Scan for the cell matching the given text and deliver its [x, y] coordinate at center. 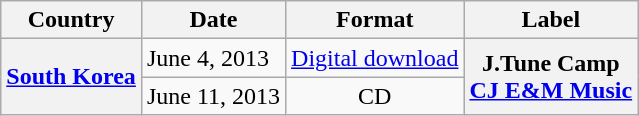
Country [72, 20]
Format [375, 20]
June 11, 2013 [213, 96]
Label [551, 20]
CD [375, 96]
June 4, 2013 [213, 58]
South Korea [72, 77]
Date [213, 20]
J.Tune CampCJ E&M Music [551, 77]
Digital download [375, 58]
